Extract the [X, Y] coordinate from the center of the cell holding the provided text.  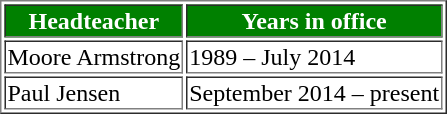
September 2014 – present [314, 92]
Years in office [314, 20]
Paul Jensen [94, 92]
1989 – July 2014 [314, 56]
Moore Armstrong [94, 56]
Headteacher [94, 20]
